Return [X, Y] of the center of cell containing provided text 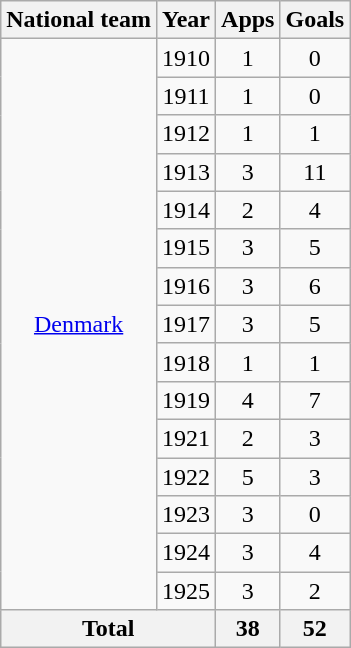
1923 [186, 515]
Goals [315, 20]
1913 [186, 172]
1922 [186, 477]
1925 [186, 591]
1910 [186, 58]
Year [186, 20]
Apps [248, 20]
1924 [186, 553]
11 [315, 172]
7 [315, 400]
1915 [186, 248]
Total [108, 629]
1917 [186, 324]
6 [315, 286]
1916 [186, 286]
1921 [186, 438]
Denmark [79, 324]
38 [248, 629]
1919 [186, 400]
1914 [186, 210]
52 [315, 629]
National team [79, 20]
1912 [186, 134]
1918 [186, 362]
1911 [186, 96]
